Capture the cell that displays the provided text and extract its [x, y] central coordinate. 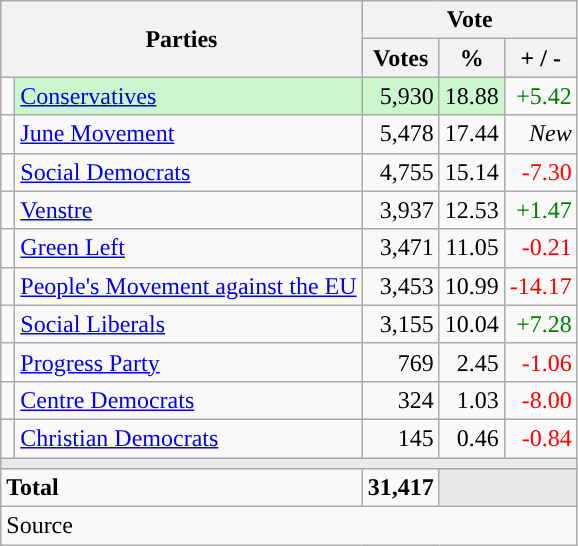
3,937 [400, 210]
New [540, 134]
-8.00 [540, 400]
People's Movement against the EU [188, 286]
Conservatives [188, 96]
Vote [470, 20]
Social Democrats [188, 172]
-1.06 [540, 362]
10.04 [472, 324]
17.44 [472, 134]
-0.21 [540, 248]
-14.17 [540, 286]
+5.42 [540, 96]
-7.30 [540, 172]
15.14 [472, 172]
3,453 [400, 286]
Venstre [188, 210]
Social Liberals [188, 324]
324 [400, 400]
Christian Democrats [188, 438]
11.05 [472, 248]
+7.28 [540, 324]
3,471 [400, 248]
4,755 [400, 172]
10.99 [472, 286]
% [472, 58]
1.03 [472, 400]
Parties [182, 39]
31,417 [400, 488]
Centre Democrats [188, 400]
18.88 [472, 96]
5,478 [400, 134]
3,155 [400, 324]
769 [400, 362]
0.46 [472, 438]
Votes [400, 58]
Progress Party [188, 362]
Source [290, 526]
12.53 [472, 210]
-0.84 [540, 438]
Total [182, 488]
+ / - [540, 58]
145 [400, 438]
5,930 [400, 96]
+1.47 [540, 210]
Green Left [188, 248]
June Movement [188, 134]
2.45 [472, 362]
